Pinpoint the cell where the given text exists, returning its [x, y] midpoint coordinate. 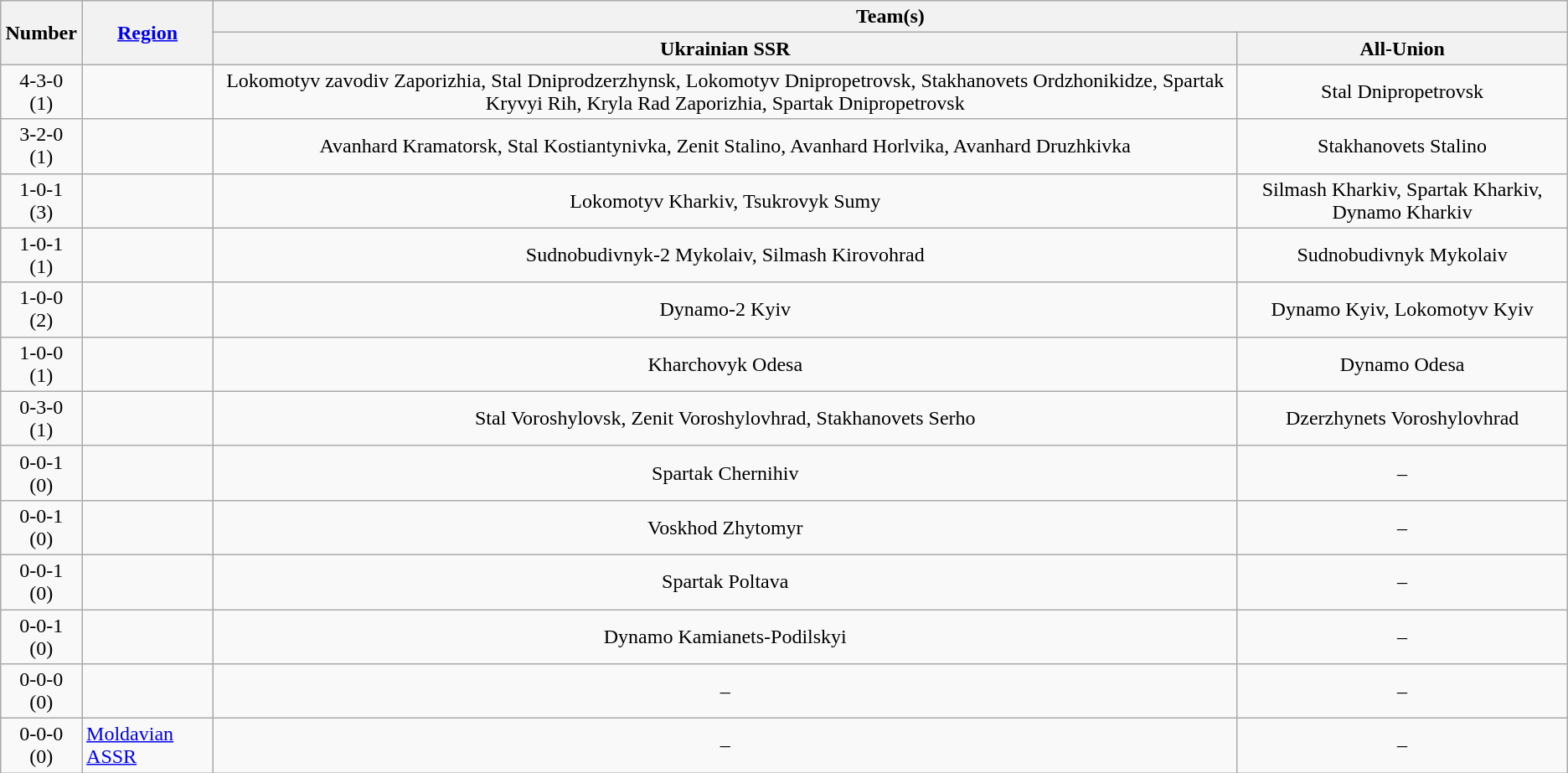
Ukrainian SSR [725, 49]
Dynamo-2 Kyiv [725, 310]
Region [147, 33]
Avanhard Kramatorsk, Stal Kostiantynivka, Zenit Stalino, Avanhard Horlvika, Avanhard Druzhkivka [725, 146]
Dynamo Odesa [1402, 363]
Dzerzhynets Voroshylovhrad [1402, 419]
0-3-0 (1) [42, 419]
4-3-0 (1) [42, 92]
Stal Dnipropetrovsk [1402, 92]
Sudnobudivnyk-2 Mykolaiv, Silmash Kirovohrad [725, 255]
Spartak Chernihiv [725, 472]
Stakhanovets Stalino [1402, 146]
Number [42, 33]
Spartak Poltava [725, 581]
Voskhod Zhytomyr [725, 528]
Dynamo Kamianets-Podilskyi [725, 636]
1-0-1 (1) [42, 255]
Dynamo Kyiv, Lokomotyv Kyiv [1402, 310]
Stal Voroshylovsk, Zenit Voroshylovhrad, Stakhanovets Serho [725, 419]
Team(s) [891, 17]
Sudnobudivnyk Mykolaiv [1402, 255]
1-0-1 (3) [42, 201]
1-0-0 (2) [42, 310]
Moldavian ASSR [147, 745]
All-Union [1402, 49]
Silmash Kharkiv, Spartak Kharkiv, Dynamo Kharkiv [1402, 201]
Lokomotyv Kharkiv, Tsukrovyk Sumy [725, 201]
1-0-0 (1) [42, 363]
3-2-0 (1) [42, 146]
Kharchovyk Odesa [725, 363]
